Scan for the cell matching the given text and deliver its [x, y] coordinate at center. 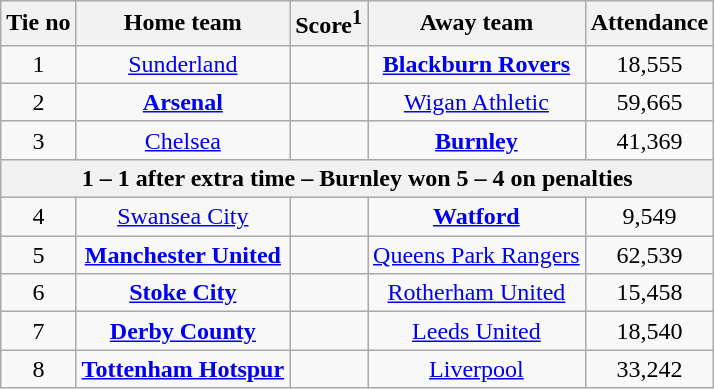
Arsenal [183, 102]
Attendance [649, 24]
Liverpool [477, 369]
3 [38, 140]
18,555 [649, 64]
Tie no [38, 24]
15,458 [649, 293]
Home team [183, 24]
Score1 [329, 24]
Away team [477, 24]
Sunderland [183, 64]
Tottenham Hotspur [183, 369]
41,369 [649, 140]
2 [38, 102]
8 [38, 369]
Watford [477, 217]
7 [38, 331]
1 [38, 64]
Manchester United [183, 255]
Queens Park Rangers [477, 255]
5 [38, 255]
9,549 [649, 217]
Leeds United [477, 331]
Swansea City [183, 217]
33,242 [649, 369]
18,540 [649, 331]
Blackburn Rovers [477, 64]
Stoke City [183, 293]
Chelsea [183, 140]
59,665 [649, 102]
6 [38, 293]
Wigan Athletic [477, 102]
4 [38, 217]
Rotherham United [477, 293]
Derby County [183, 331]
Burnley [477, 140]
1 – 1 after extra time – Burnley won 5 – 4 on penalties [358, 178]
62,539 [649, 255]
